Search for the cell housing the specified text and yield its [X, Y] center coordinate. 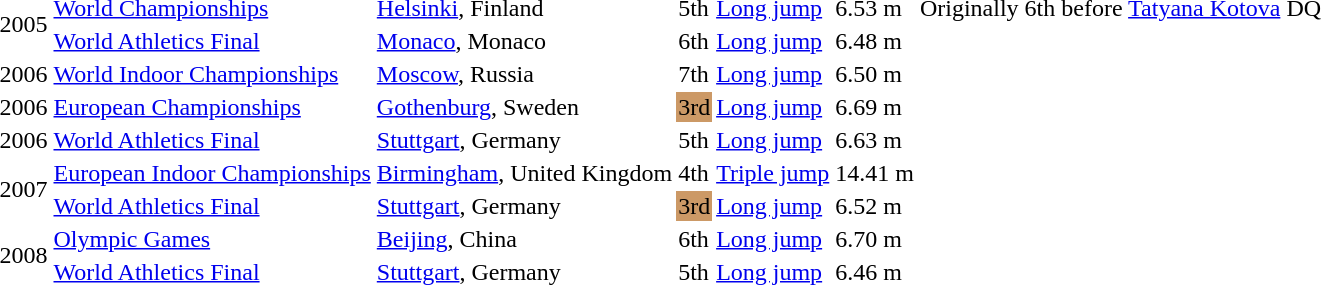
14.41 m [875, 173]
Olympic Games [212, 239]
6.70 m [875, 239]
Moscow, Russia [524, 74]
6.69 m [875, 107]
World Indoor Championships [212, 74]
6.63 m [875, 140]
7th [694, 74]
Birmingham, United Kingdom [524, 173]
Gothenburg, Sweden [524, 107]
Triple jump [773, 173]
6.48 m [875, 41]
6.52 m [875, 206]
European Championships [212, 107]
European Indoor Championships [212, 173]
6.50 m [875, 74]
4th [694, 173]
5th [694, 140]
Beijing, China [524, 239]
Monaco, Monaco [524, 41]
